Detect which cell encompasses the target text, then output its (x, y) center coordinate. 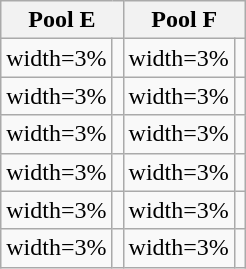
Pool E (62, 20)
Pool F (184, 20)
